Detect which cell encompasses the target text, then output its (X, Y) center coordinate. 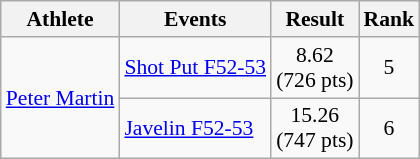
15.26(747 pts) (314, 128)
Events (195, 19)
8.62(726 pts) (314, 68)
Peter Martin (60, 98)
Shot Put F52-53 (195, 68)
5 (390, 68)
Result (314, 19)
Rank (390, 19)
6 (390, 128)
Athlete (60, 19)
Javelin F52-53 (195, 128)
